Locate the cell with the specified text and output its [x, y] center coordinate. 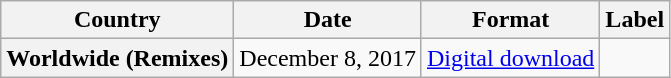
Country [118, 20]
Format [510, 20]
Date [328, 20]
Label [635, 20]
Digital download [510, 58]
Worldwide (Remixes) [118, 58]
December 8, 2017 [328, 58]
